Capture the cell that displays the provided text and extract its (x, y) central coordinate. 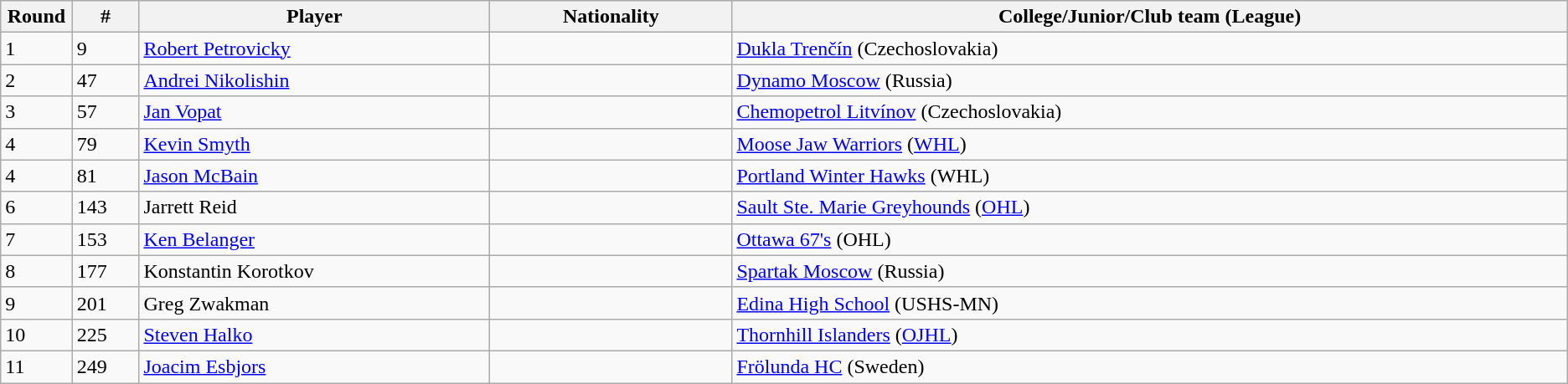
225 (106, 335)
3 (37, 112)
201 (106, 303)
249 (106, 366)
Jason McBain (315, 176)
10 (37, 335)
6 (37, 207)
153 (106, 239)
Greg Zwakman (315, 303)
Ottawa 67's (OHL) (1149, 239)
Thornhill Islanders (OJHL) (1149, 335)
7 (37, 239)
Ken Belanger (315, 239)
# (106, 17)
Konstantin Korotkov (315, 271)
Joacim Esbjors (315, 366)
8 (37, 271)
143 (106, 207)
Jan Vopat (315, 112)
1 (37, 49)
79 (106, 144)
Frölunda HC (Sweden) (1149, 366)
Nationality (611, 17)
47 (106, 80)
Spartak Moscow (Russia) (1149, 271)
Portland Winter Hawks (WHL) (1149, 176)
Sault Ste. Marie Greyhounds (OHL) (1149, 207)
Player (315, 17)
Jarrett Reid (315, 207)
Chemopetrol Litvínov (Czechoslovakia) (1149, 112)
Dynamo Moscow (Russia) (1149, 80)
Dukla Trenčín (Czechoslovakia) (1149, 49)
Edina High School (USHS-MN) (1149, 303)
57 (106, 112)
Kevin Smyth (315, 144)
Round (37, 17)
81 (106, 176)
2 (37, 80)
11 (37, 366)
Moose Jaw Warriors (WHL) (1149, 144)
Steven Halko (315, 335)
Robert Petrovicky (315, 49)
Andrei Nikolishin (315, 80)
College/Junior/Club team (League) (1149, 17)
177 (106, 271)
